Identify which cell holds the provided text, then report its [x, y] central coordinate. 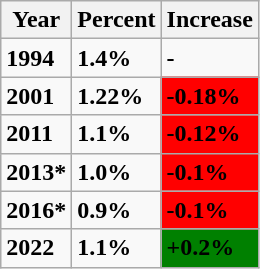
Increase [210, 20]
Year [36, 20]
Percent [116, 20]
1.0% [116, 172]
2022 [36, 248]
+0.2% [210, 248]
2013* [36, 172]
-0.12% [210, 134]
1994 [36, 58]
-0.18% [210, 96]
2001 [36, 96]
1.4% [116, 58]
0.9% [116, 210]
2016* [36, 210]
- [210, 58]
2011 [36, 134]
1.22% [116, 96]
